Search for the cell housing the specified text and yield its (X, Y) center coordinate. 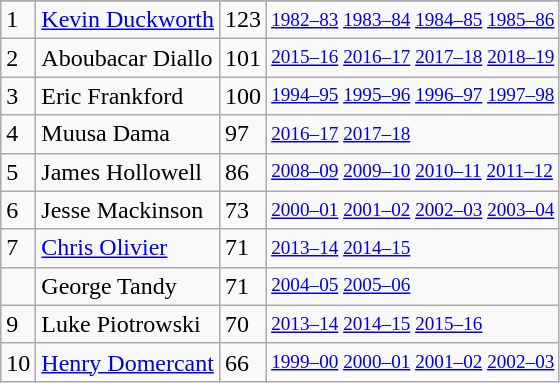
101 (244, 58)
1982–83 1983–84 1984–85 1985–86 (413, 20)
James Hollowell (128, 172)
Kevin Duckworth (128, 20)
Chris Olivier (128, 248)
4 (18, 134)
Aboubacar Diallo (128, 58)
Muusa Dama (128, 134)
86 (244, 172)
Jesse Mackinson (128, 210)
2015–16 2016–17 2017–18 2018–19 (413, 58)
70 (244, 324)
9 (18, 324)
123 (244, 20)
2008–09 2009–10 2010–11 2011–12 (413, 172)
2013–14 2014–15 2015–16 (413, 324)
73 (244, 210)
2004–05 2005–06 (413, 286)
Luke Piotrowski (128, 324)
97 (244, 134)
5 (18, 172)
7 (18, 248)
1 (18, 20)
Eric Frankford (128, 96)
3 (18, 96)
George Tandy (128, 286)
2 (18, 58)
1994–95 1995–96 1996–97 1997–98 (413, 96)
6 (18, 210)
1999–00 2000–01 2001–02 2002–03 (413, 362)
2000–01 2001–02 2002–03 2003–04 (413, 210)
10 (18, 362)
Henry Domercant (128, 362)
66 (244, 362)
2016–17 2017–18 (413, 134)
2013–14 2014–15 (413, 248)
100 (244, 96)
